Extract the [X, Y] coordinate from the center of the cell holding the provided text.  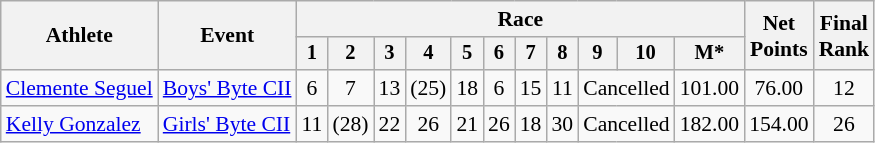
15 [531, 88]
2 [350, 54]
NetPoints [778, 36]
76.00 [778, 88]
9 [597, 54]
21 [467, 124]
3 [390, 54]
4 [428, 54]
Race [521, 19]
22 [390, 124]
101.00 [710, 88]
Clemente Seguel [80, 88]
8 [562, 54]
Kelly Gonzalez [80, 124]
12 [844, 88]
(28) [350, 124]
30 [562, 124]
Girls' Byte CII [228, 124]
5 [467, 54]
10 [646, 54]
182.00 [710, 124]
154.00 [778, 124]
1 [312, 54]
Athlete [80, 36]
Event [228, 36]
M* [710, 54]
Final Rank [844, 36]
(25) [428, 88]
13 [390, 88]
Boys' Byte CII [228, 88]
